Return the (X, Y) coordinate for the center point of the cell that contains the specified text.  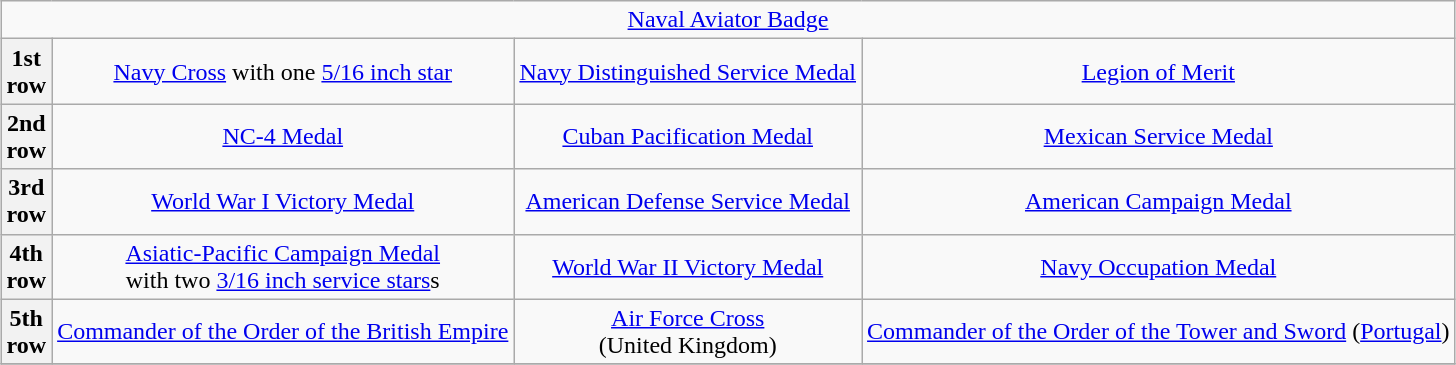
Asiatic-Pacific Campaign Medal with two 3/16 inch service starss (283, 266)
Air Force Cross(United Kingdom) (688, 332)
Naval Aviator Badge (728, 20)
NC-4 Medal (283, 136)
American Defense Service Medal (688, 202)
4th row (26, 266)
American Campaign Medal (1158, 202)
Commander of the Order of the British Empire (283, 332)
Commander of the Order of the Tower and Sword (Portugal) (1158, 332)
Navy Cross with one 5/16 inch star (283, 72)
1st row (26, 72)
5th row (26, 332)
Navy Occupation Medal (1158, 266)
3rd row (26, 202)
World War I Victory Medal (283, 202)
2nd row (26, 136)
Navy Distinguished Service Medal (688, 72)
Cuban Pacification Medal (688, 136)
World War II Victory Medal (688, 266)
Legion of Merit (1158, 72)
Mexican Service Medal (1158, 136)
